Pinpoint the cell where the given text exists, returning its (x, y) midpoint coordinate. 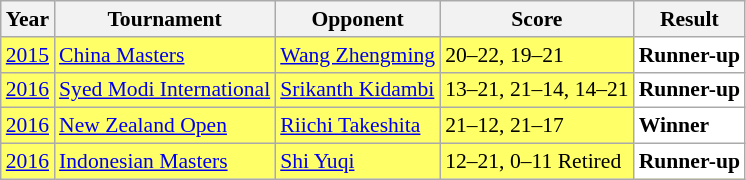
China Masters (164, 55)
Year (28, 19)
Score (537, 19)
Tournament (164, 19)
Result (690, 19)
2015 (28, 55)
13–21, 21–14, 14–21 (537, 90)
Indonesian Masters (164, 162)
21–12, 21–17 (537, 126)
Srikanth Kidambi (358, 90)
Shi Yuqi (358, 162)
12–21, 0–11 Retired (537, 162)
Wang Zhengming (358, 55)
Winner (690, 126)
New Zealand Open (164, 126)
Opponent (358, 19)
Syed Modi International (164, 90)
20–22, 19–21 (537, 55)
Riichi Takeshita (358, 126)
